Search for the cell housing the specified text and yield its (X, Y) center coordinate. 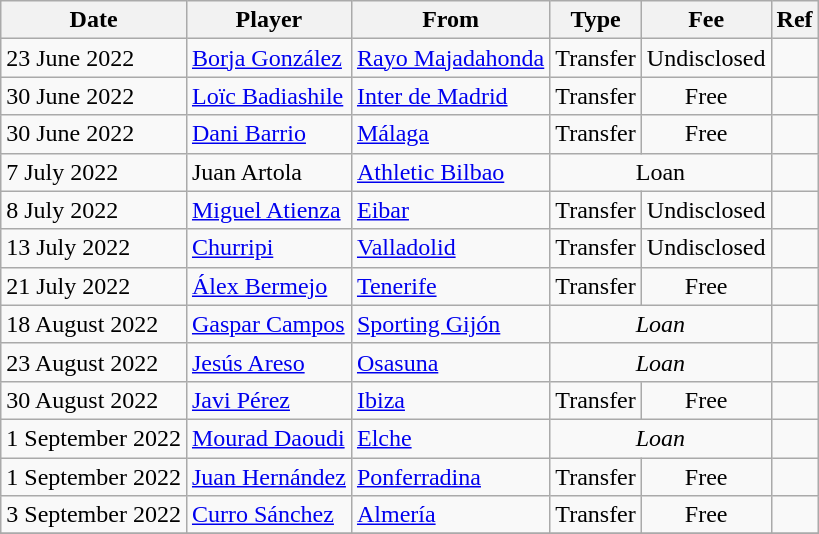
Mourad Daoudi (268, 438)
Ponferradina (450, 477)
18 August 2022 (94, 324)
Eibar (450, 210)
Valladolid (450, 248)
21 July 2022 (94, 286)
Miguel Atienza (268, 210)
Rayo Majadahonda (450, 58)
13 July 2022 (94, 248)
Borja González (268, 58)
Dani Barrio (268, 134)
Player (268, 20)
3 September 2022 (94, 515)
8 July 2022 (94, 210)
Sporting Gijón (450, 324)
Ibiza (450, 400)
Curro Sánchez (268, 515)
Churripi (268, 248)
23 August 2022 (94, 362)
Juan Hernández (268, 477)
Fee (706, 20)
Type (596, 20)
Ref (794, 20)
Osasuna (450, 362)
Elche (450, 438)
Gaspar Campos (268, 324)
From (450, 20)
Tenerife (450, 286)
23 June 2022 (94, 58)
Date (94, 20)
Málaga (450, 134)
Inter de Madrid (450, 96)
Javi Pérez (268, 400)
30 August 2022 (94, 400)
Almería (450, 515)
Loïc Badiashile (268, 96)
Juan Artola (268, 172)
Jesús Areso (268, 362)
Athletic Bilbao (450, 172)
Álex Bermejo (268, 286)
7 July 2022 (94, 172)
